Find where the given text appears and provide that cell's center as (X, Y) coordinate. 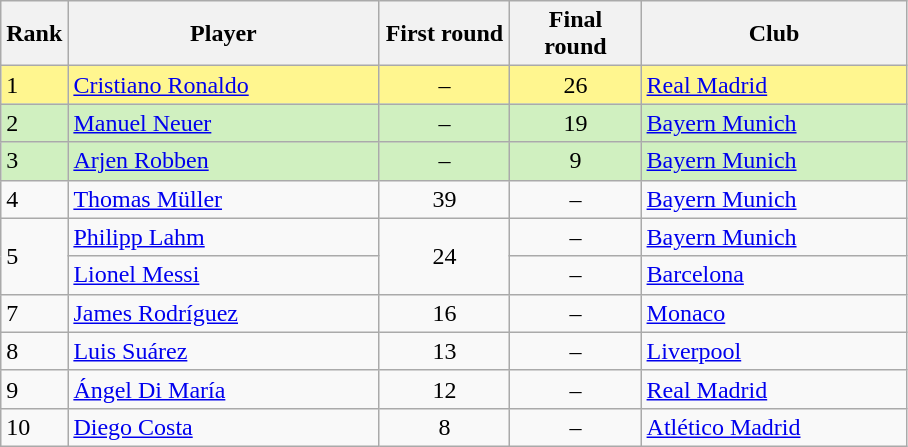
Final round (576, 34)
Monaco (774, 313)
2 (34, 123)
Diego Costa (224, 427)
39 (444, 199)
First round (444, 34)
Manuel Neuer (224, 123)
Liverpool (774, 351)
Philipp Lahm (224, 237)
5 (34, 256)
Barcelona (774, 275)
1 (34, 85)
Club (774, 34)
Cristiano Ronaldo (224, 85)
10 (34, 427)
Player (224, 34)
Thomas Müller (224, 199)
12 (444, 389)
19 (576, 123)
4 (34, 199)
Rank (34, 34)
Arjen Robben (224, 161)
24 (444, 256)
Luis Suárez (224, 351)
16 (444, 313)
Atlético Madrid (774, 427)
Lionel Messi (224, 275)
26 (576, 85)
13 (444, 351)
7 (34, 313)
3 (34, 161)
James Rodríguez (224, 313)
Ángel Di María (224, 389)
